Identify which cell holds the provided text, then report its [X, Y] central coordinate. 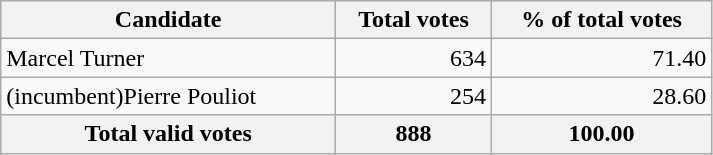
71.40 [601, 58]
28.60 [601, 96]
% of total votes [601, 20]
100.00 [601, 134]
(incumbent)Pierre Pouliot [168, 96]
888 [414, 134]
634 [414, 58]
Total votes [414, 20]
Marcel Turner [168, 58]
254 [414, 96]
Candidate [168, 20]
Total valid votes [168, 134]
